Pinpoint the cell where the given text exists, returning its [x, y] midpoint coordinate. 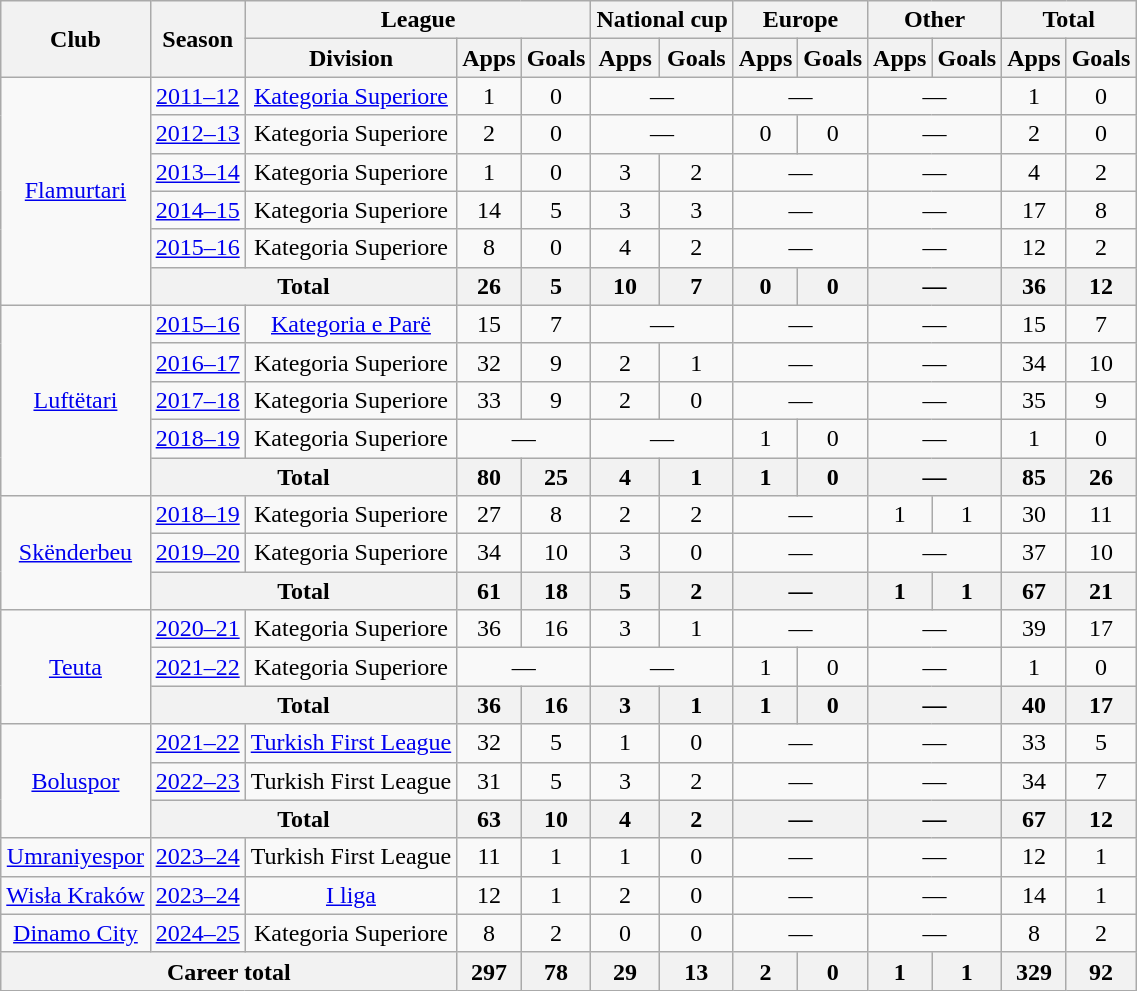
31 [489, 781]
2017–18 [198, 400]
Luftëtari [76, 400]
Boluspor [76, 781]
297 [489, 971]
Wisła Kraków [76, 895]
61 [489, 591]
39 [1034, 629]
2016–17 [198, 362]
2019–20 [198, 553]
Club [76, 39]
329 [1034, 971]
25 [556, 477]
Europe [800, 20]
Career total [229, 971]
Kategoria e Parë [351, 324]
Season [198, 39]
2013–14 [198, 172]
Teuta [76, 667]
Dinamo City [76, 933]
92 [1101, 971]
Umraniyespor [76, 857]
85 [1034, 477]
35 [1034, 400]
13 [696, 971]
Division [351, 58]
2024–25 [198, 933]
Flamurtari [76, 191]
I liga [351, 895]
Skënderbeu [76, 553]
29 [625, 971]
Other [935, 20]
2020–21 [198, 629]
League [418, 20]
80 [489, 477]
27 [489, 515]
National cup [662, 20]
2011–12 [198, 96]
40 [1034, 705]
2012–13 [198, 134]
30 [1034, 515]
2014–15 [198, 210]
21 [1101, 591]
2022–23 [198, 781]
37 [1034, 553]
78 [556, 971]
63 [489, 819]
18 [556, 591]
